Pinpoint the cell where the given text exists, returning its [x, y] midpoint coordinate. 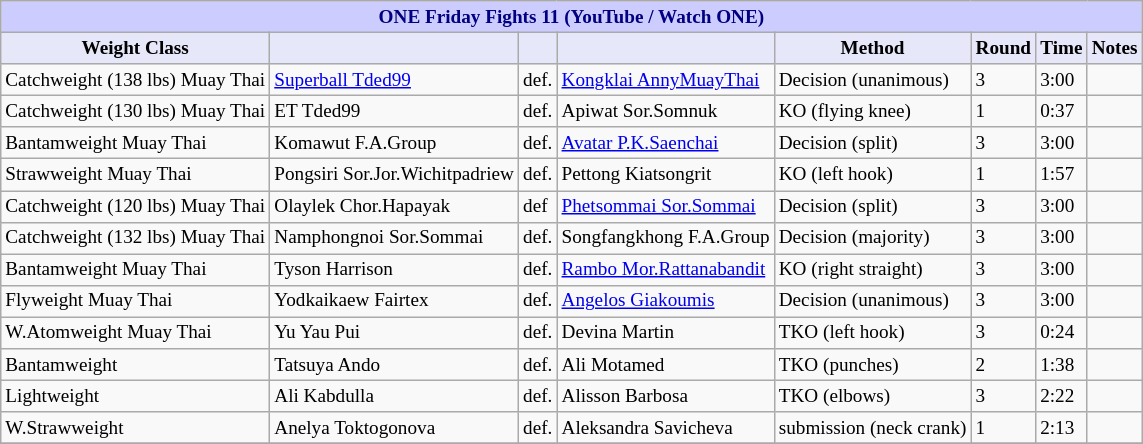
Lightweight [136, 396]
1:57 [1062, 175]
2:22 [1062, 396]
Olaylek Chor.Hapayak [394, 206]
0:24 [1062, 333]
Yodkaikaew Fairtex [394, 301]
Tatsuya Ando [394, 365]
Catchweight (138 lbs) Muay Thai [136, 80]
Tyson Harrison [394, 270]
Devina Martin [666, 333]
W.Atomweight Muay Thai [136, 333]
def [538, 206]
Alisson Barbosa [666, 396]
Method [872, 48]
0:37 [1062, 111]
2 [1004, 365]
Strawweight Muay Thai [136, 175]
Ali Motamed [666, 365]
Namphongnoi Sor.Sommai [394, 238]
Apiwat Sor.Somnuk [666, 111]
Catchweight (132 lbs) Muay Thai [136, 238]
Catchweight (120 lbs) Muay Thai [136, 206]
Round [1004, 48]
1:38 [1062, 365]
Songfangkhong F.A.Group [666, 238]
Angelos Giakoumis [666, 301]
Rambo Mor.Rattanabandit [666, 270]
Flyweight Muay Thai [136, 301]
Decision (majority) [872, 238]
Weight Class [136, 48]
ET Tded99 [394, 111]
Yu Yau Pui [394, 333]
Komawut F.A.Group [394, 143]
Catchweight (130 lbs) Muay Thai [136, 111]
KO (right straight) [872, 270]
Aleksandra Savicheva [666, 428]
Pettong Kiatsongrit [666, 175]
Time [1062, 48]
submission (neck crank) [872, 428]
KO (left hook) [872, 175]
Avatar P.K.Saenchai [666, 143]
TKO (punches) [872, 365]
TKO (left hook) [872, 333]
W.Strawweight [136, 428]
ONE Friday Fights 11 (YouTube / Watch ONE) [572, 17]
Ali Kabdulla [394, 396]
Anelya Toktogonova [394, 428]
Kongklai AnnyMuayThai [666, 80]
KO (flying knee) [872, 111]
Notes [1114, 48]
Phetsommai Sor.Sommai [666, 206]
TKO (elbows) [872, 396]
Superball Tded99 [394, 80]
Pongsiri Sor.Jor.Wichitpadriew [394, 175]
2:13 [1062, 428]
Bantamweight [136, 365]
